From the cell containing the given text, extract its center point as [x, y] coordinate. 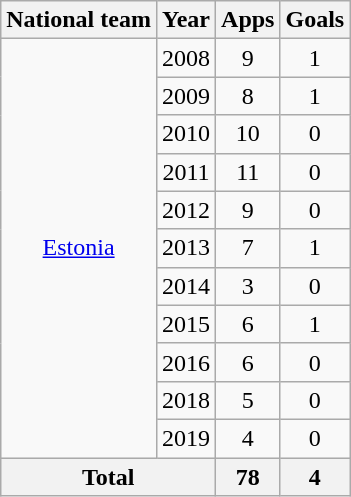
Total [108, 477]
78 [248, 477]
2014 [186, 286]
7 [248, 248]
2008 [186, 58]
Goals [315, 20]
National team [79, 20]
Estonia [79, 248]
3 [248, 286]
2015 [186, 324]
2011 [186, 172]
Apps [248, 20]
2016 [186, 362]
2018 [186, 400]
2013 [186, 248]
5 [248, 400]
Year [186, 20]
2009 [186, 96]
10 [248, 134]
8 [248, 96]
11 [248, 172]
2010 [186, 134]
2012 [186, 210]
2019 [186, 438]
